Determine the (X, Y) coordinate at the center of the cell enclosing the given text.  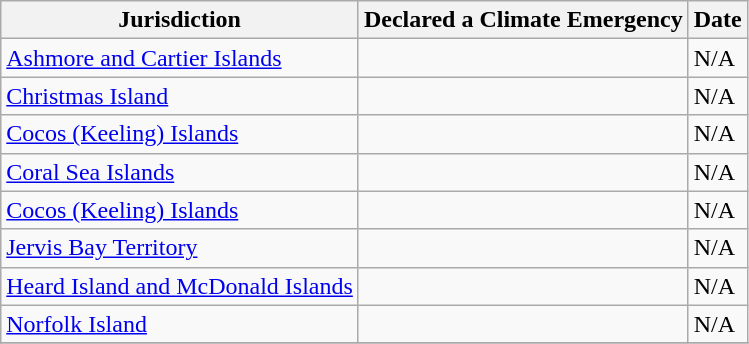
Norfolk Island (180, 324)
Declared a Climate Emergency (523, 20)
Date (718, 20)
Jervis Bay Territory (180, 248)
Heard Island and McDonald Islands (180, 286)
Jurisdiction (180, 20)
Christmas Island (180, 96)
Ashmore and Cartier Islands (180, 58)
Coral Sea Islands (180, 172)
